Extract the (x, y) coordinate from the center of the cell holding the provided text.  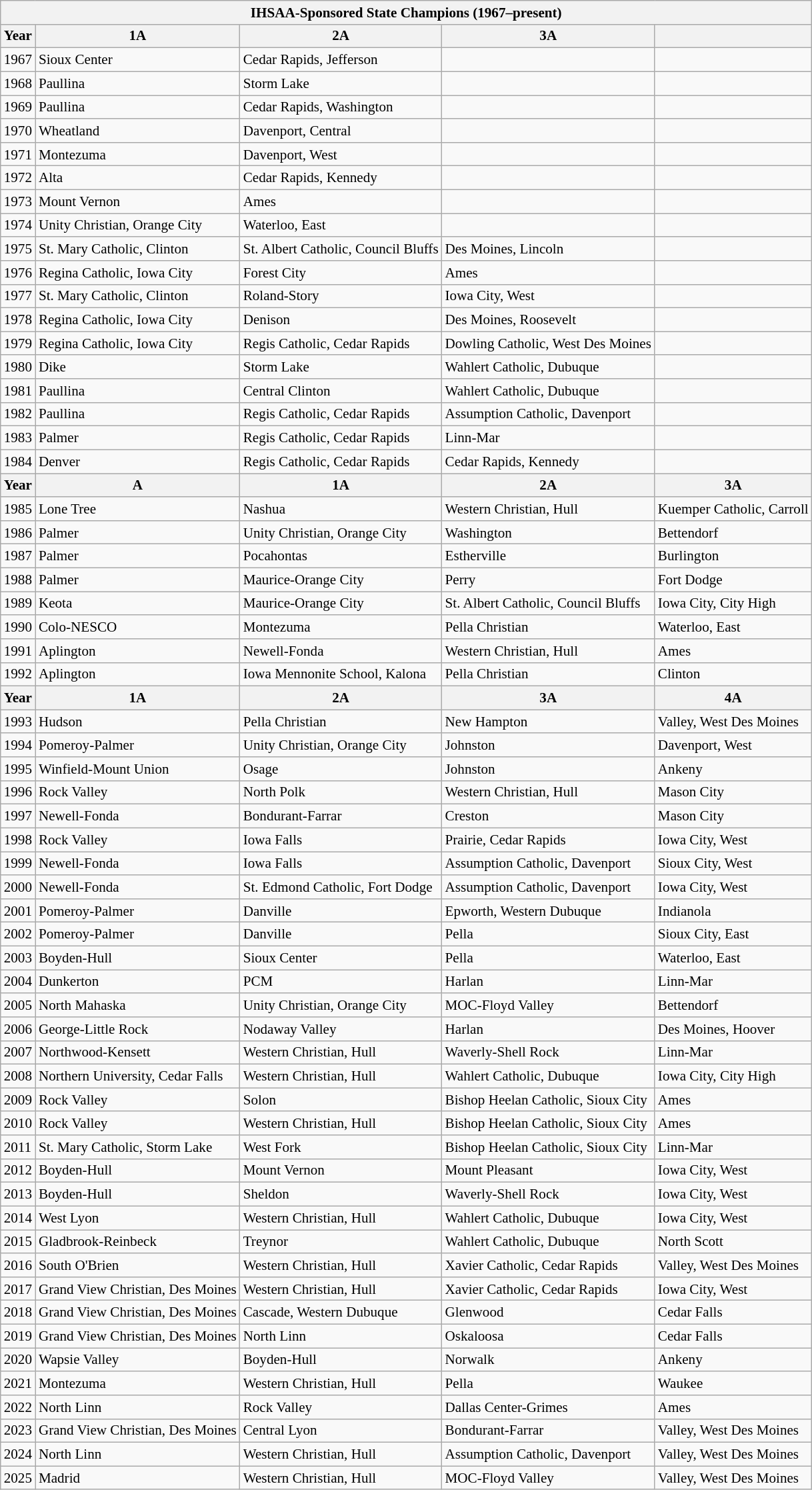
Nodaway Valley (341, 1028)
1988 (18, 579)
Gladbrook-Reinbeck (137, 1242)
A (137, 486)
1998 (18, 839)
1975 (18, 248)
2003 (18, 958)
Des Moines, Hoover (733, 1028)
Epworth, Western Dubuque (548, 910)
Clinton (733, 674)
1973 (18, 201)
1969 (18, 107)
1974 (18, 225)
Winfield-Mount Union (137, 768)
2002 (18, 934)
1972 (18, 177)
1971 (18, 153)
Wheatland (137, 131)
1984 (18, 462)
2014 (18, 1218)
2009 (18, 1099)
Indianola (733, 910)
2010 (18, 1123)
Osage (341, 768)
1997 (18, 816)
Cedar Rapids, Jefferson (341, 60)
Lone Tree (137, 508)
Fort Dodge (733, 579)
1970 (18, 131)
Oskaloosa (548, 1335)
2015 (18, 1242)
Mount Pleasant (548, 1170)
Colo-NESCO (137, 627)
1991 (18, 651)
1985 (18, 508)
1986 (18, 532)
Des Moines, Roosevelt (548, 320)
Cedar Rapids, Washington (341, 107)
1978 (18, 320)
New Hampton (548, 722)
1990 (18, 627)
Roland-Story (341, 296)
1967 (18, 60)
2023 (18, 1430)
North Scott (733, 1242)
Northern University, Cedar Falls (137, 1076)
1981 (18, 391)
IHSAA-Sponsored State Champions (1967–present) (407, 12)
2001 (18, 910)
Cascade, Western Dubuque (341, 1313)
Sioux City, West (733, 863)
Dowling Catholic, West Des Moines (548, 343)
Dike (137, 367)
St. Edmond Catholic, Fort Dodge (341, 887)
Solon (341, 1099)
St. Mary Catholic, Storm Lake (137, 1147)
North Mahaska (137, 1004)
Prairie, Cedar Rapids (548, 839)
2006 (18, 1028)
2007 (18, 1052)
Davenport, Central (341, 131)
1994 (18, 744)
Glenwood (548, 1313)
2018 (18, 1313)
1995 (18, 768)
4A (733, 698)
2019 (18, 1335)
Hudson (137, 722)
Treynor (341, 1242)
1999 (18, 863)
Kuemper Catholic, Carroll (733, 508)
Creston (548, 816)
Washington (548, 532)
2024 (18, 1454)
Northwood-Kensett (137, 1052)
Burlington (733, 556)
Keota (137, 603)
2025 (18, 1478)
Wapsie Valley (137, 1359)
2013 (18, 1194)
Dunkerton (137, 982)
North Polk (341, 792)
Sioux City, East (733, 934)
2022 (18, 1407)
Denison (341, 320)
Madrid (137, 1478)
Dallas Center-Grimes (548, 1407)
Des Moines, Lincoln (548, 248)
1968 (18, 83)
Alta (137, 177)
1992 (18, 674)
1979 (18, 343)
2004 (18, 982)
1980 (18, 367)
1989 (18, 603)
Sheldon (341, 1194)
Perry (548, 579)
Pocahontas (341, 556)
1993 (18, 722)
2012 (18, 1170)
Estherville (548, 556)
West Fork (341, 1147)
Denver (137, 462)
2021 (18, 1383)
1983 (18, 438)
1996 (18, 792)
1982 (18, 414)
PCM (341, 982)
2017 (18, 1289)
West Lyon (137, 1218)
Forest City (341, 272)
Nashua (341, 508)
2005 (18, 1004)
2016 (18, 1265)
1976 (18, 272)
2011 (18, 1147)
2008 (18, 1076)
2000 (18, 887)
South O'Brien (137, 1265)
Central Lyon (341, 1430)
Iowa Mennonite School, Kalona (341, 674)
1977 (18, 296)
Central Clinton (341, 391)
Norwalk (548, 1359)
2020 (18, 1359)
George-Little Rock (137, 1028)
Waukee (733, 1383)
1987 (18, 556)
